Capture the cell that displays the provided text and extract its (X, Y) central coordinate. 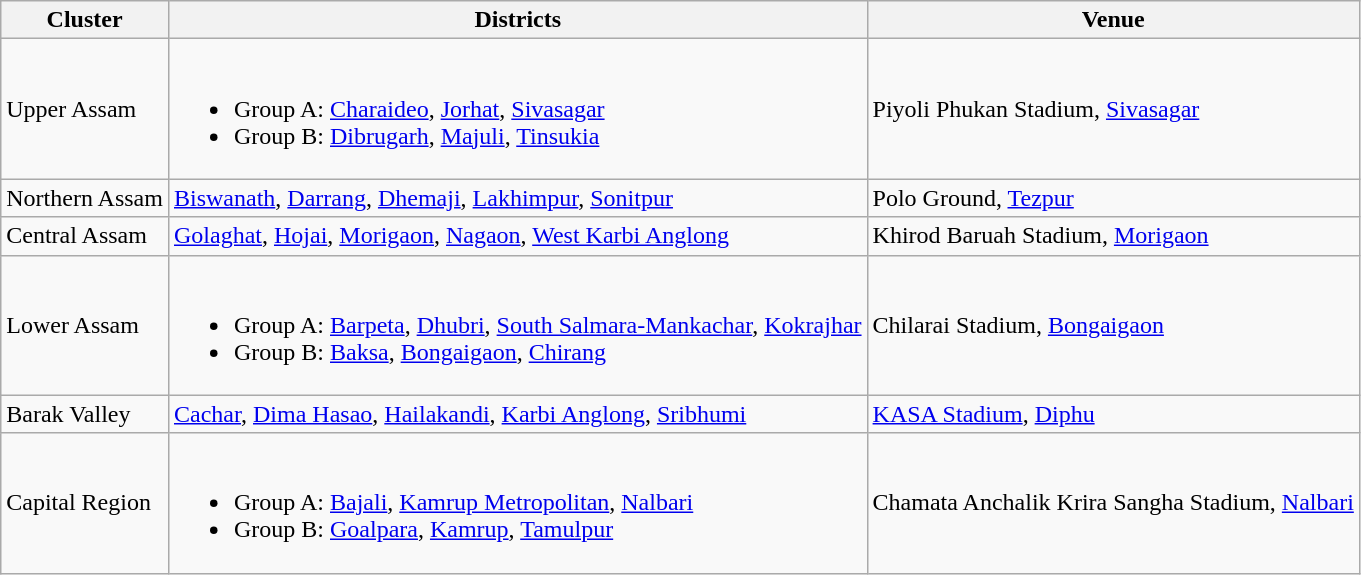
Venue (1113, 20)
Barak Valley (85, 414)
Chilarai Stadium, Bongaigaon (1113, 325)
Capital Region (85, 503)
Central Assam (85, 236)
Golaghat, Hojai, Morigaon, Nagaon, West Karbi Anglong (518, 236)
Cachar, Dima Hasao, Hailakandi, Karbi Anglong, Sribhumi (518, 414)
Lower Assam (85, 325)
Northern Assam (85, 198)
Piyoli Phukan Stadium, Sivasagar (1113, 109)
Polo Ground, Tezpur (1113, 198)
Biswanath, Darrang, Dhemaji, Lakhimpur, Sonitpur (518, 198)
Group A: Bajali, Kamrup Metropolitan, NalbariGroup B: Goalpara, Kamrup, Tamulpur (518, 503)
KASA Stadium, Diphu (1113, 414)
Districts (518, 20)
Group A: Charaideo, Jorhat, SivasagarGroup B: Dibrugarh, Majuli, Tinsukia (518, 109)
Cluster (85, 20)
Upper Assam (85, 109)
Khirod Baruah Stadium, Morigaon (1113, 236)
Chamata Anchalik Krira Sangha Stadium, Nalbari (1113, 503)
Group A: Barpeta, Dhubri, South Salmara-Mankachar, KokrajharGroup B: Baksa, Bongaigaon, Chirang (518, 325)
